Capture the cell that displays the provided text and extract its [x, y] central coordinate. 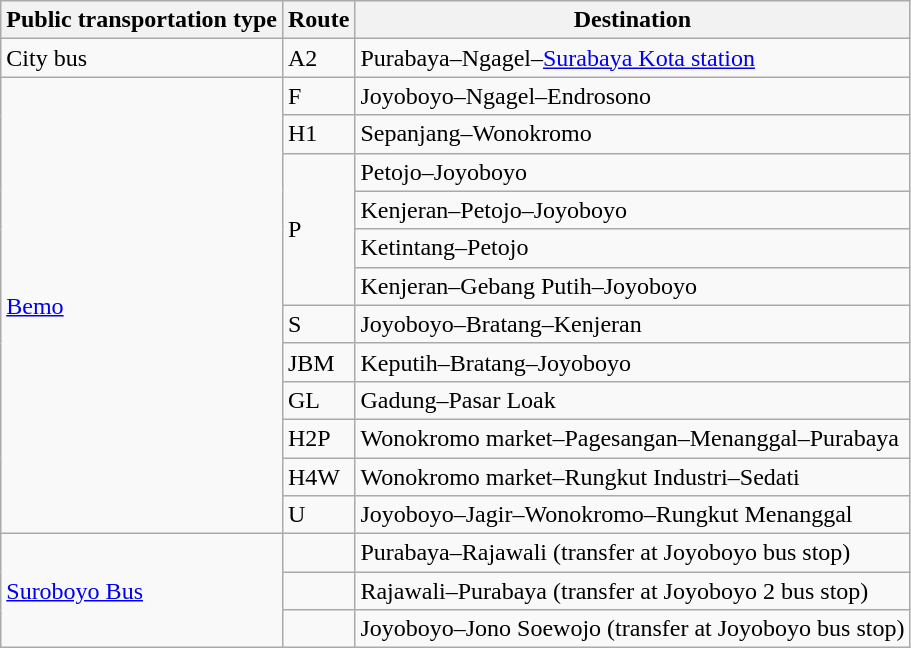
Joyoboyo–Jono Soewojo (transfer at Joyoboyo bus stop) [632, 629]
Kenjeran–Petojo–Joyoboyo [632, 210]
A2 [318, 58]
H4W [318, 477]
Wonokromo market–Pagesangan–Menanggal–Purabaya [632, 438]
H2P [318, 438]
JBM [318, 362]
Purabaya–Ngagel–Surabaya Kota station [632, 58]
Rajawali–Purabaya (transfer at Joyoboyo 2 bus stop) [632, 591]
Bemo [142, 306]
Keputih–Bratang–Joyoboyo [632, 362]
Suroboyo Bus [142, 591]
Kenjeran–Gebang Putih–Joyoboyo [632, 286]
Destination [632, 20]
Purabaya–Rajawali (transfer at Joyoboyo bus stop) [632, 553]
U [318, 515]
Joyoboyo–Jagir–Wonokromo–Rungkut Menanggal [632, 515]
Ketintang–Petojo [632, 248]
F [318, 96]
Sepanjang–Wonokromo [632, 134]
P [318, 229]
S [318, 324]
Wonokromo market–Rungkut Industri–Sedati [632, 477]
Petojo–Joyoboyo [632, 172]
Joyoboyo–Ngagel–Endrosono [632, 96]
H1 [318, 134]
Route [318, 20]
City bus [142, 58]
Joyoboyo–Bratang–Kenjeran [632, 324]
Public transportation type [142, 20]
GL [318, 400]
Gadung–Pasar Loak [632, 400]
